Provide the [x, y] coordinate of the cell's center where the given text is located.  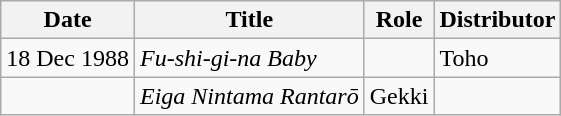
Date [68, 20]
Eiga Nintama Rantarō [249, 96]
Title [249, 20]
Fu-shi-gi-na Baby [249, 58]
Role [399, 20]
Toho [498, 58]
Gekki [399, 96]
18 Dec 1988 [68, 58]
Distributor [498, 20]
